Output the (X, Y) coordinate of the center of the cell containing the given text.  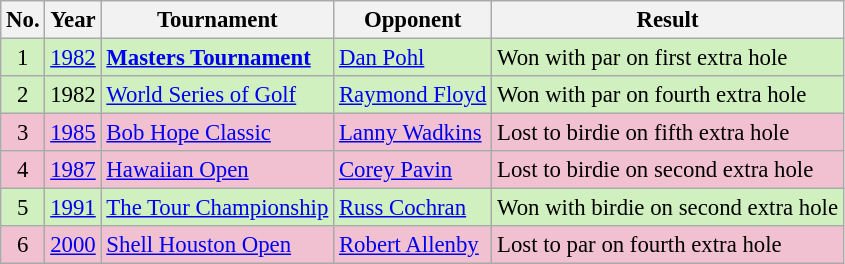
Masters Tournament (218, 58)
1991 (73, 208)
Result (668, 20)
Lanny Wadkins (413, 133)
Won with birdie on second extra hole (668, 208)
Hawaiian Open (218, 170)
5 (23, 208)
Year (73, 20)
4 (23, 170)
Won with par on first extra hole (668, 58)
Lost to birdie on second extra hole (668, 170)
Robert Allenby (413, 245)
Corey Pavin (413, 170)
2 (23, 95)
Lost to par on fourth extra hole (668, 245)
1 (23, 58)
Won with par on fourth extra hole (668, 95)
No. (23, 20)
1987 (73, 170)
Shell Houston Open (218, 245)
Tournament (218, 20)
3 (23, 133)
The Tour Championship (218, 208)
Bob Hope Classic (218, 133)
Lost to birdie on fifth extra hole (668, 133)
6 (23, 245)
Dan Pohl (413, 58)
2000 (73, 245)
1985 (73, 133)
Raymond Floyd (413, 95)
Russ Cochran (413, 208)
Opponent (413, 20)
World Series of Golf (218, 95)
